Output the (X, Y) coordinate of the center of the cell containing the given text.  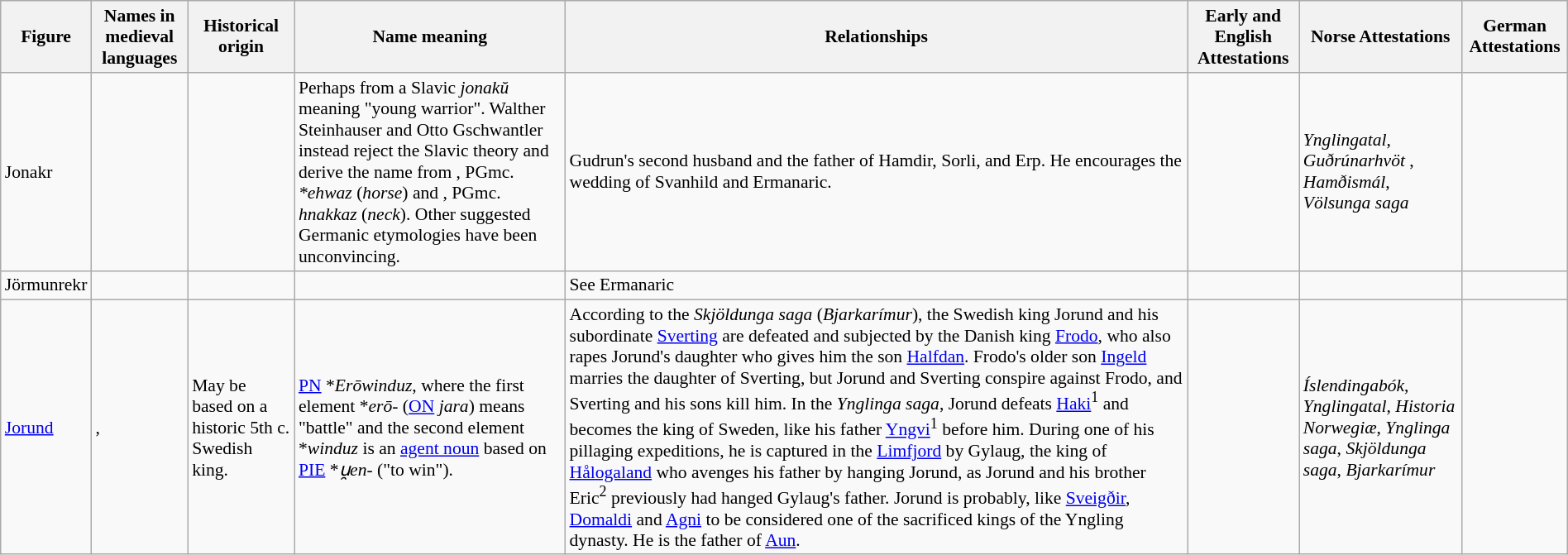
Figure (46, 36)
Name meaning (430, 36)
Ynglingatal, Guðrúnarhvöt , Hamðismál, Völsunga saga (1381, 172)
Names in medieval languages (139, 36)
Jörmunrekr (46, 285)
Jorund (46, 428)
Early and English Attestations (1244, 36)
Jonakr (46, 172)
Gudrun's second husband and the father of Hamdir, Sorli, and Erp. He encourages the wedding of Svanhild and Ermanaric. (876, 172)
See Ermanaric (876, 285)
German Attestations (1515, 36)
Norse Attestations (1381, 36)
Íslendingabók, Ynglingatal, Historia Norwegiæ, Ynglinga saga, Skjöldunga saga, Bjarkarímur (1381, 428)
PN *Erōwinduz, where the first element *erō- (ON jara) means "battle" and the second element *winduz is an agent noun based on PIE *u̯en- ("to win"). (430, 428)
Relationships (876, 36)
Historical origin (241, 36)
May be based on a historic 5th c. Swedish king. (241, 428)
, (139, 428)
